Find where the given text appears and provide that cell's center as [X, Y] coordinate. 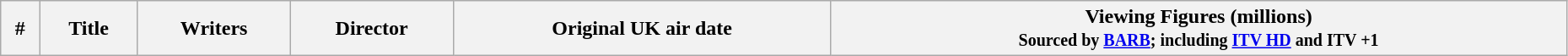
Viewing Figures (millions) Sourced by BARB; including ITV HD and ITV +1 [1199, 29]
Original UK air date [641, 29]
Writers [213, 29]
Director [372, 29]
Title [89, 29]
# [20, 29]
